Extract the (x, y) coordinate from the center of the cell holding the provided text.  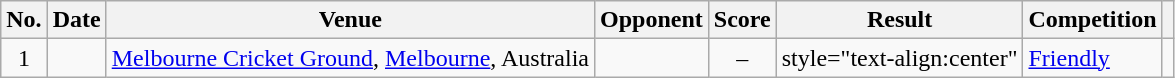
Venue (350, 20)
style="text-align:center" (900, 58)
1 (24, 58)
Melbourne Cricket Ground, Melbourne, Australia (350, 58)
Competition (1092, 20)
Result (900, 20)
Date (76, 20)
Score (742, 20)
Friendly (1092, 58)
– (742, 58)
Opponent (651, 20)
No. (24, 20)
